Extract the (X, Y) coordinate from the center of the cell holding the provided text.  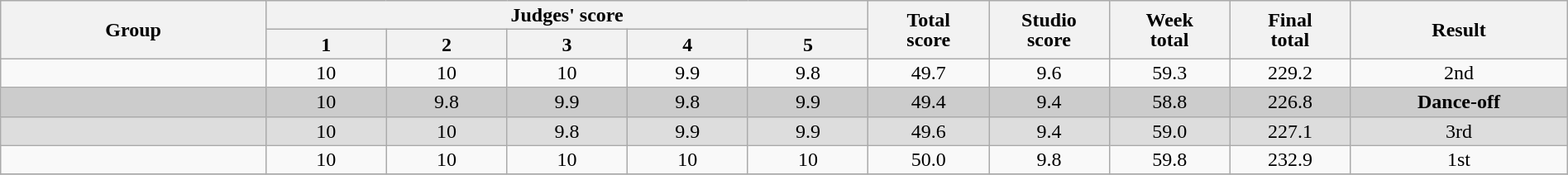
50.0 (929, 160)
59.8 (1169, 160)
232.9 (1290, 160)
2nd (1459, 73)
9.6 (1049, 73)
4 (687, 45)
227.1 (1290, 130)
58.8 (1169, 102)
49.4 (929, 102)
2 (447, 45)
1st (1459, 160)
Studioscore (1049, 30)
59.3 (1169, 73)
Group (134, 30)
226.8 (1290, 102)
59.0 (1169, 130)
Finaltotal (1290, 30)
3rd (1459, 130)
49.7 (929, 73)
5 (808, 45)
229.2 (1290, 73)
Dance-off (1459, 102)
Result (1459, 30)
Weektotal (1169, 30)
1 (326, 45)
Judges' score (567, 15)
3 (567, 45)
49.6 (929, 130)
Totalscore (929, 30)
